Detect which cell encompasses the target text, then output its (x, y) center coordinate. 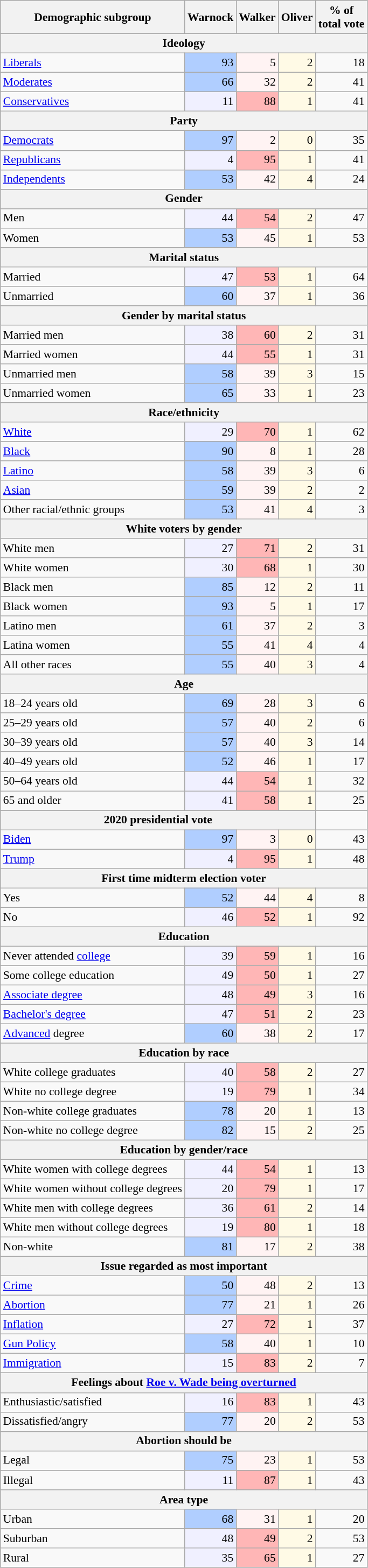
Unmarried women (93, 393)
82 (210, 1131)
Democrats (93, 141)
2020 presidential vote (158, 820)
Urban (93, 1519)
Bachelor's degree (93, 1014)
White women with college degrees (93, 1170)
80 (257, 1228)
Demographic subgroup (93, 17)
White voters by gender (184, 529)
81 (210, 1247)
Latino (93, 471)
Asian (93, 490)
42 (257, 179)
34 (342, 1092)
Men (93, 219)
50–64 years old (93, 781)
Gender by marital status (184, 316)
Oliver (297, 17)
33 (257, 393)
85 (210, 587)
Enthusiastic/satisfied (93, 1402)
Gender (184, 199)
7 (342, 1363)
72 (257, 1325)
66 (210, 82)
51 (257, 1014)
Walker (257, 17)
62 (342, 432)
White men (93, 548)
30–39 years old (93, 743)
Inflation (93, 1325)
Non-white college graduates (93, 1111)
Crime (93, 1286)
12 (257, 587)
Moderates (93, 82)
Party (184, 121)
Illegal (93, 1480)
No (93, 917)
Suburban (93, 1538)
Race/ethnicity (184, 412)
Never attended college (93, 956)
45 (257, 238)
Warnock (210, 17)
Non-white no college degree (93, 1131)
Associate degree (93, 995)
White men with college degrees (93, 1208)
White women (93, 568)
69 (210, 704)
White college graduates (93, 1073)
Black men (93, 587)
Latina women (93, 646)
Education by race (184, 1053)
White no college degree (93, 1092)
40–49 years old (93, 762)
Abortion should be (184, 1441)
29 (210, 432)
18–24 years old (93, 704)
% oftotal vote (342, 17)
26 (342, 1305)
65 and older (93, 801)
Liberals (93, 63)
64 (342, 277)
Rural (93, 1558)
Education by gender/race (184, 1150)
Feelings about Roe v. Wade being overturned (184, 1383)
Conservatives (93, 102)
Yes (93, 898)
Some college education (93, 975)
Marital status (184, 257)
Legal (93, 1461)
Unmarried men (93, 374)
Republicans (93, 160)
25–29 years old (93, 723)
Dissatisfied/angry (93, 1422)
Independents (93, 179)
Black women (93, 606)
First time midterm election voter (184, 878)
Non-white (93, 1247)
Trump (93, 859)
Married women (93, 354)
21 (257, 1305)
92 (342, 917)
87 (257, 1480)
Abortion (93, 1305)
Gun Policy (93, 1344)
88 (257, 102)
Married men (93, 335)
Biden (93, 839)
White women without college degrees (93, 1189)
Education (184, 936)
Issue regarded as most important (184, 1266)
Immigration (93, 1363)
24 (342, 179)
Black (93, 451)
70 (257, 432)
Advanced degree (93, 1034)
Women (93, 238)
Ideology (184, 44)
71 (257, 548)
10 (342, 1344)
Unmarried (93, 296)
Area type (184, 1500)
White men without college degrees (93, 1228)
All other races (93, 665)
Latino men (93, 626)
75 (210, 1461)
Age (184, 684)
78 (210, 1111)
90 (210, 451)
Married (93, 277)
Other racial/ethnic groups (93, 509)
White (93, 432)
